Find where the given text appears and provide that cell's center as [X, Y] coordinate. 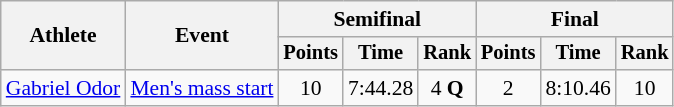
2 [508, 88]
4 Q [447, 88]
Gabriel Odor [64, 88]
Final [574, 19]
Event [202, 36]
Semifinal [376, 19]
Athlete [64, 36]
8:10.46 [578, 88]
7:44.28 [380, 88]
Men's mass start [202, 88]
